Identify which cell holds the provided text, then report its [x, y] central coordinate. 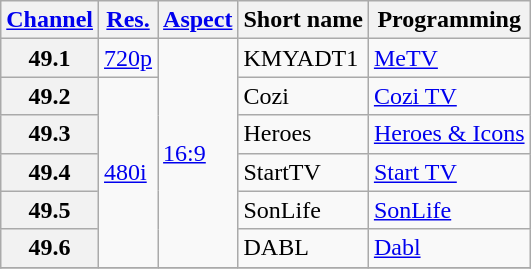
Cozi TV [449, 96]
DABL [303, 248]
720p [128, 58]
StartTV [303, 172]
Channel [50, 20]
16:9 [198, 153]
Short name [303, 20]
Start TV [449, 172]
Res. [128, 20]
Heroes [303, 134]
49.6 [50, 248]
Heroes & Icons [449, 134]
KMYADT1 [303, 58]
49.4 [50, 172]
49.1 [50, 58]
49.5 [50, 210]
Aspect [198, 20]
Cozi [303, 96]
Programming [449, 20]
MeTV [449, 58]
480i [128, 172]
49.3 [50, 134]
Dabl [449, 248]
49.2 [50, 96]
